Output the [x, y] coordinate of the center of the cell containing the given text.  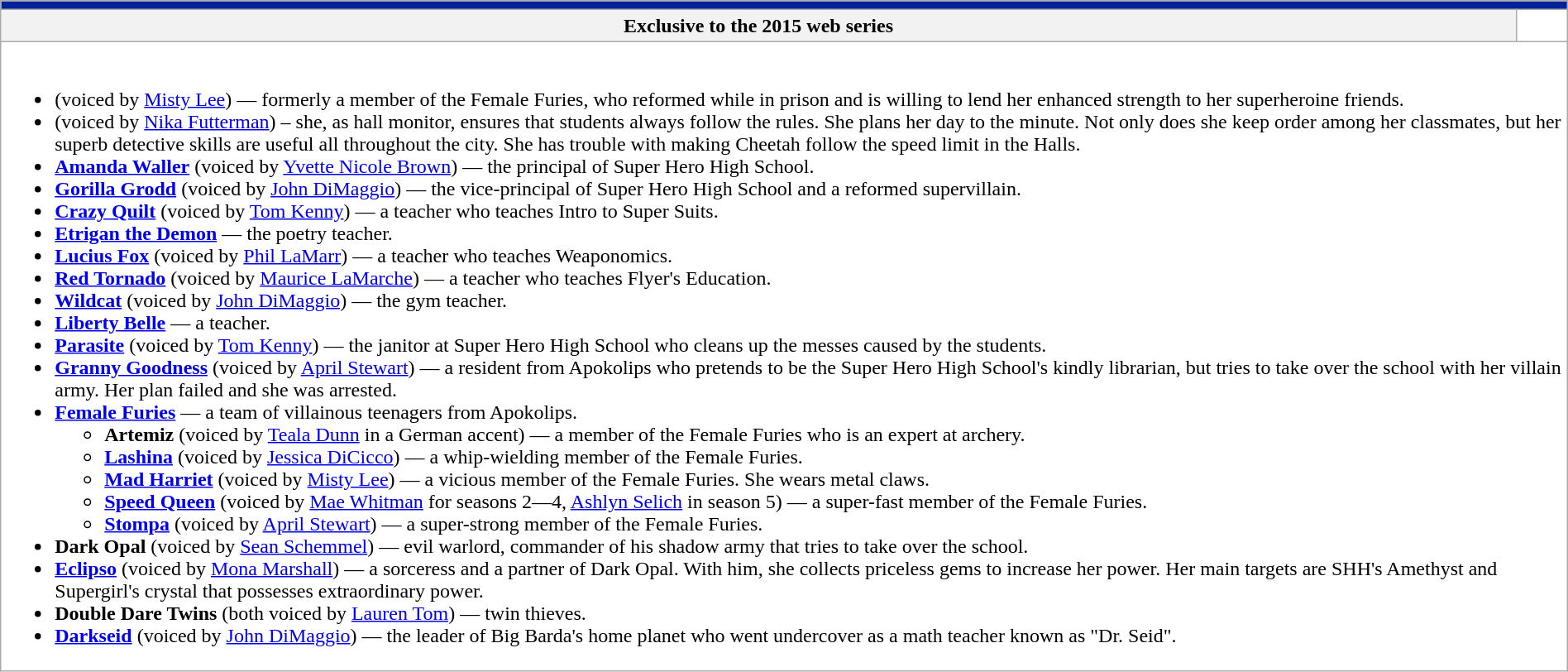
Exclusive to the 2015 web series [759, 26]
